Extract the (x, y) coordinate from the center of the cell holding the provided text.  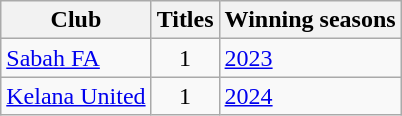
Sabah FA (76, 58)
Club (76, 20)
Winning seasons (310, 20)
2023 (310, 58)
Kelana United (76, 96)
2024 (310, 96)
Titles (185, 20)
